Output the (x, y) coordinate of the center of the cell containing the given text.  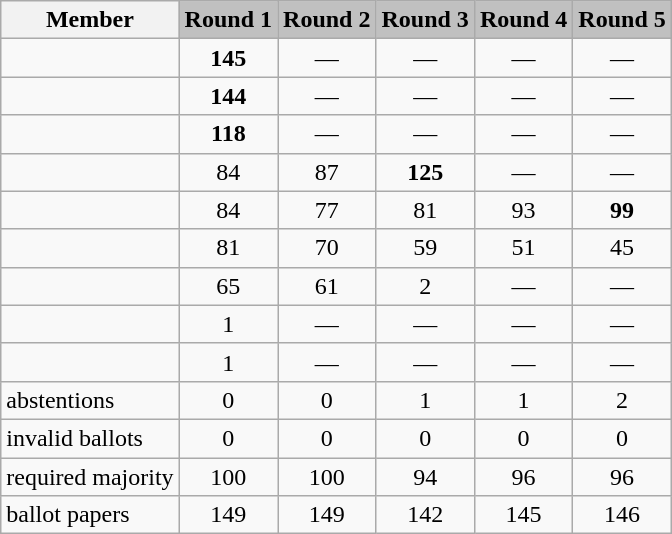
65 (228, 286)
abstentions (90, 400)
144 (228, 96)
Round 1 (228, 20)
118 (228, 134)
Member (90, 20)
142 (425, 515)
146 (622, 515)
59 (425, 248)
Round 4 (523, 20)
93 (523, 210)
required majority (90, 477)
77 (327, 210)
99 (622, 210)
Round 3 (425, 20)
Round 5 (622, 20)
51 (523, 248)
61 (327, 286)
70 (327, 248)
45 (622, 248)
invalid ballots (90, 438)
ballot papers (90, 515)
Round 2 (327, 20)
125 (425, 172)
87 (327, 172)
94 (425, 477)
